Output the (X, Y) coordinate of the center of the cell containing the given text.  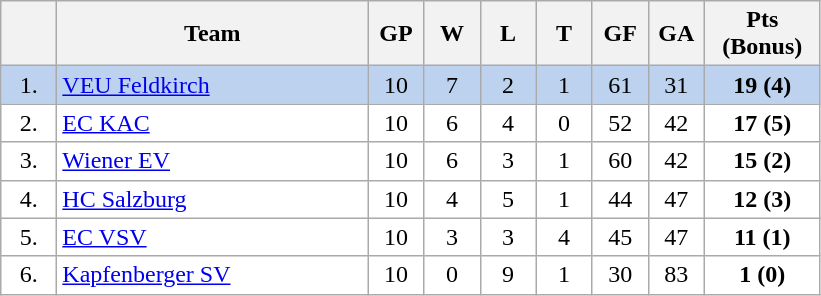
1. (29, 85)
52 (620, 123)
61 (620, 85)
19 (4) (762, 85)
2 (508, 85)
17 (5) (762, 123)
11 (1) (762, 237)
Wiener EV (212, 161)
6. (29, 275)
EC VSV (212, 237)
Pts (Bonus) (762, 34)
83 (676, 275)
GF (620, 34)
5 (508, 199)
15 (2) (762, 161)
GA (676, 34)
45 (620, 237)
5. (29, 237)
12 (3) (762, 199)
30 (620, 275)
VEU Feldkirch (212, 85)
HC Salzburg (212, 199)
9 (508, 275)
4. (29, 199)
3. (29, 161)
31 (676, 85)
T (564, 34)
W (452, 34)
2. (29, 123)
EC KAC (212, 123)
7 (452, 85)
44 (620, 199)
60 (620, 161)
Team (212, 34)
L (508, 34)
Kapfenberger SV (212, 275)
GP (396, 34)
1 (0) (762, 275)
